Locate the cell with the specified text and output its [X, Y] center coordinate. 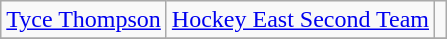
Tyce Thompson [84, 20]
Hockey East Second Team [300, 20]
